For the text-containing cell, return its midpoint in (X, Y) coordinate format. 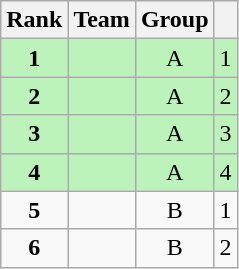
6 (34, 248)
Group (174, 20)
Team (102, 20)
5 (34, 210)
Rank (34, 20)
